Scan for the cell matching the given text and deliver its [X, Y] coordinate at center. 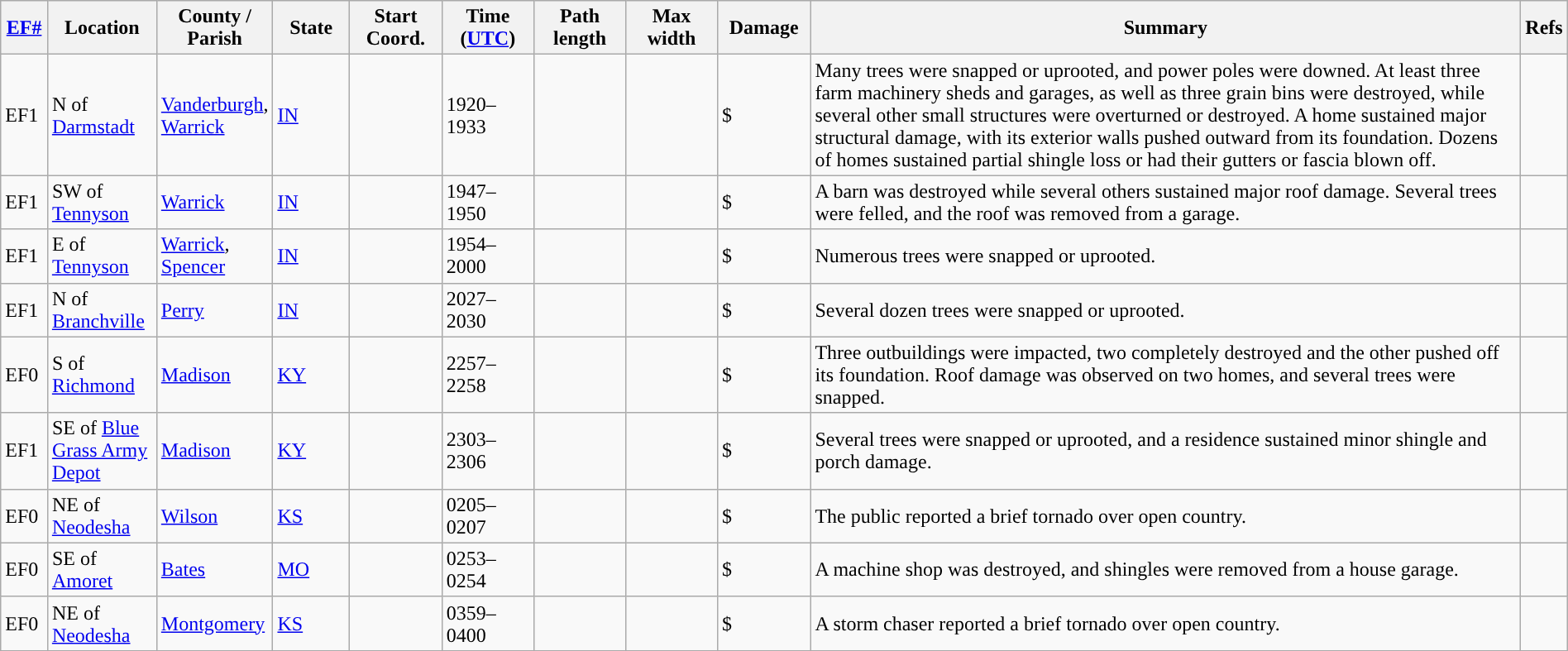
Time (UTC) [488, 28]
2027–2030 [488, 309]
EF# [25, 28]
A storm chaser reported a brief tornado over open country. [1166, 624]
State [311, 28]
Numerous trees were snapped or uprooted. [1166, 256]
1954–2000 [488, 256]
Several trees were snapped or uprooted, and a residence sustained minor shingle and porch damage. [1166, 451]
0359–0400 [488, 624]
Montgomery [215, 624]
Wilson [215, 516]
S of Richmond [102, 375]
A machine shop was destroyed, and shingles were removed from a house garage. [1166, 569]
Several dozen trees were snapped or uprooted. [1166, 309]
Path length [579, 28]
A barn was destroyed while several others sustained major roof damage. Several trees were felled, and the roof was removed from a garage. [1166, 202]
E of Tennyson [102, 256]
SE of Amoret [102, 569]
1920–1933 [488, 115]
N of Darmstadt [102, 115]
2303–2306 [488, 451]
Max width [672, 28]
SW of Tennyson [102, 202]
County / Parish [215, 28]
N of Branchville [102, 309]
The public reported a brief tornado over open country. [1166, 516]
SE of Blue Grass Army Depot [102, 451]
0205–0207 [488, 516]
2257–2258 [488, 375]
Start Coord. [396, 28]
Warrick [215, 202]
Vanderburgh, Warrick [215, 115]
Warrick, Spencer [215, 256]
Perry [215, 309]
Damage [763, 28]
0253–0254 [488, 569]
Location [102, 28]
Bates [215, 569]
Summary [1166, 28]
MO [311, 569]
1947–1950 [488, 202]
Refs [1545, 28]
